Return (x, y) of the center of cell containing provided text 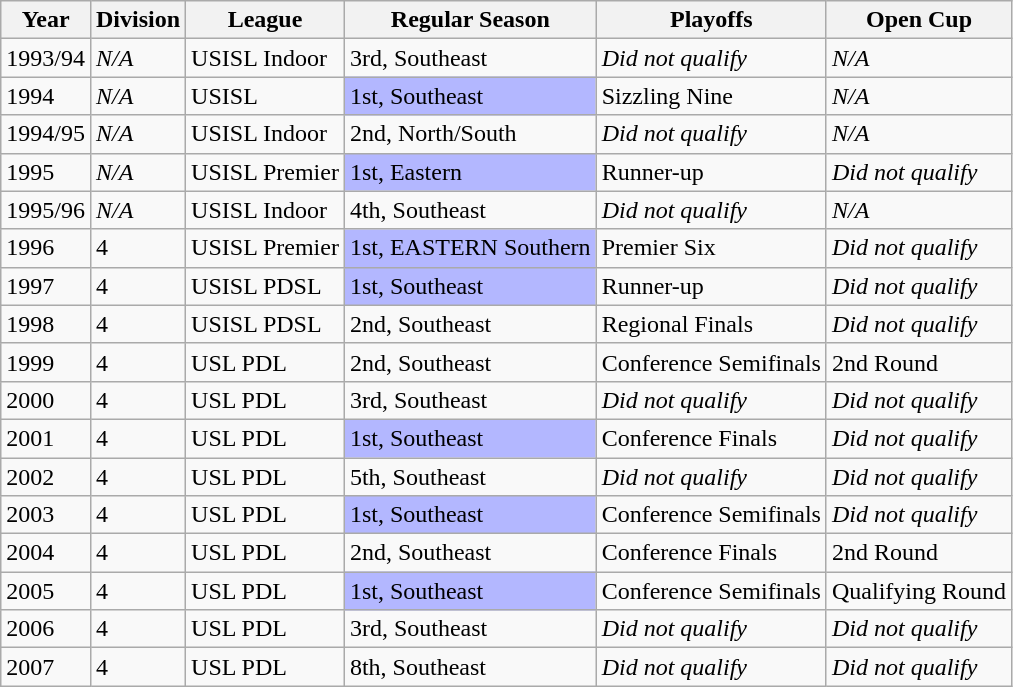
2005 (46, 591)
Regular Season (470, 20)
1st, EASTERN Southern (470, 248)
1999 (46, 362)
Playoffs (711, 20)
1996 (46, 248)
1993/94 (46, 58)
Regional Finals (711, 324)
2000 (46, 400)
5th, Southeast (470, 477)
1998 (46, 324)
2004 (46, 553)
2003 (46, 515)
4th, Southeast (470, 210)
Qualifying Round (918, 591)
8th, Southeast (470, 667)
Year (46, 20)
Open Cup (918, 20)
1st, Eastern (470, 172)
2007 (46, 667)
1994 (46, 96)
USISL (266, 96)
1995/96 (46, 210)
2nd, North/South (470, 134)
1994/95 (46, 134)
Sizzling Nine (711, 96)
1995 (46, 172)
Premier Six (711, 248)
2001 (46, 438)
2002 (46, 477)
2006 (46, 629)
Division (138, 20)
1997 (46, 286)
League (266, 20)
